Find where the given text appears and provide that cell's center as [X, Y] coordinate. 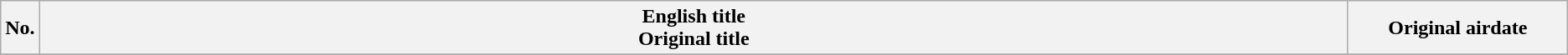
Original airdate [1457, 28]
No. [20, 28]
English titleOriginal title [694, 28]
